Find where the given text appears and provide that cell's center as [X, Y] coordinate. 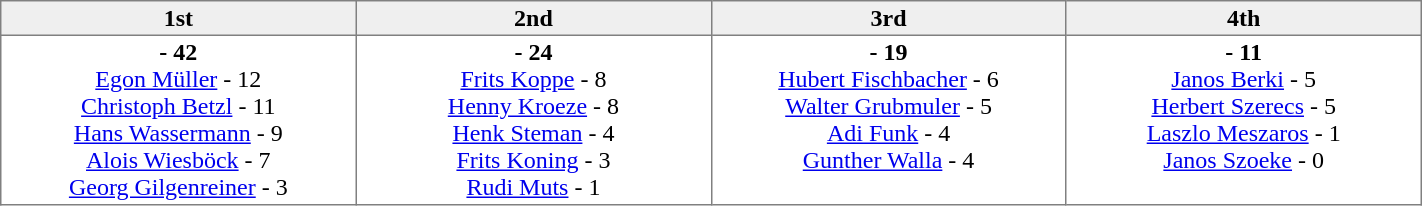
1st [178, 18]
4th [1244, 18]
- 19Hubert Fischbacher - 6Walter Grubmuler - 5Adi Funk - 4Gunther Walla - 4 [888, 120]
- 11Janos Berki - 5Herbert Szerecs - 5Laszlo Meszaros - 1Janos Szoeke - 0 [1244, 120]
2nd [534, 18]
3rd [888, 18]
- 24Frits Koppe - 8Henny Kroeze - 8Henk Steman - 4Frits Koning - 3Rudi Muts - 1 [534, 120]
- 42Egon Müller - 12Christoph Betzl - 11Hans Wassermann - 9Alois Wiesböck - 7Georg Gilgenreiner - 3 [178, 120]
